Locate the cell with the specified text and output its (X, Y) center coordinate. 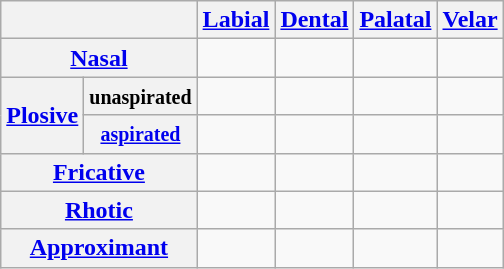
Nasal (99, 58)
Palatal (396, 20)
Rhotic (99, 210)
Plosive (42, 115)
Labial (236, 20)
aspirated (140, 134)
Velar (470, 20)
Approximant (99, 248)
unaspirated (140, 96)
Fricative (99, 172)
Dental (314, 20)
